Scan for the cell matching the given text and deliver its [x, y] coordinate at center. 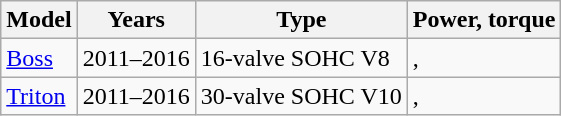
Model [39, 20]
Triton [39, 96]
Years [136, 20]
16-valve SOHC V8 [301, 58]
Type [301, 20]
Power, torque [484, 20]
30-valve SOHC V10 [301, 96]
Boss [39, 58]
